For the text-containing cell, return its midpoint in (x, y) coordinate format. 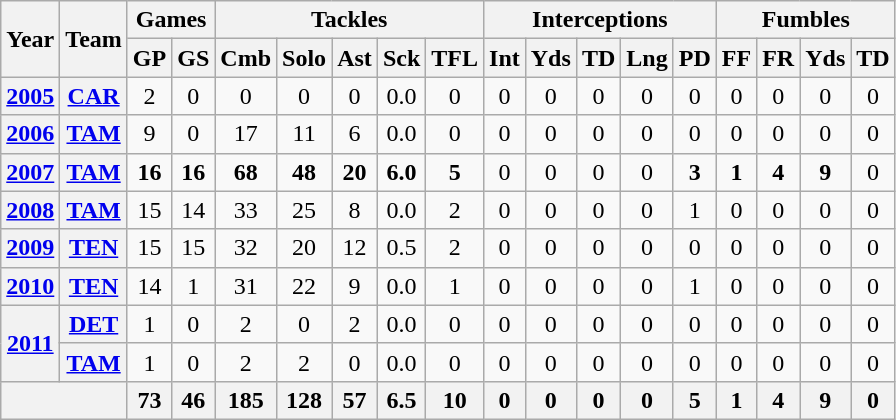
2010 (30, 286)
Solo (304, 58)
GS (194, 58)
33 (246, 210)
6.5 (401, 400)
31 (246, 286)
185 (246, 400)
22 (304, 286)
Ast (355, 58)
12 (355, 248)
Sck (401, 58)
11 (304, 134)
Int (505, 58)
8 (355, 210)
Year (30, 39)
17 (246, 134)
Tackles (350, 20)
3 (694, 172)
Cmb (246, 58)
2007 (30, 172)
Interceptions (600, 20)
Games (170, 20)
57 (355, 400)
25 (304, 210)
Fumbles (806, 20)
0.5 (401, 248)
FF (736, 58)
PD (694, 58)
DET (94, 324)
2006 (30, 134)
128 (304, 400)
73 (149, 400)
TFL (455, 58)
6.0 (401, 172)
CAR (94, 96)
GP (149, 58)
2008 (30, 210)
FR (778, 58)
Lng (647, 58)
32 (246, 248)
6 (355, 134)
46 (194, 400)
Team (94, 39)
2009 (30, 248)
10 (455, 400)
2005 (30, 96)
2011 (30, 343)
68 (246, 172)
48 (304, 172)
